Locate the cell with the specified text and output its [X, Y] center coordinate. 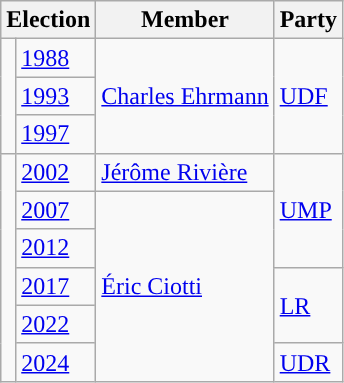
Jérôme Rivière [185, 172]
1993 [56, 96]
1988 [56, 58]
Charles Ehrmann [185, 96]
Éric Ciotti [185, 286]
1997 [56, 134]
Party [308, 20]
UDF [308, 96]
2012 [56, 248]
LR [308, 305]
UDR [308, 362]
2022 [56, 324]
2024 [56, 362]
UMP [308, 210]
2002 [56, 172]
2017 [56, 286]
2007 [56, 210]
Election [48, 20]
Member [185, 20]
